Find where the given text appears and provide that cell's center as (X, Y) coordinate. 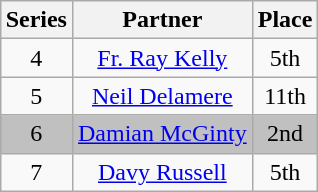
7 (36, 172)
6 (36, 134)
Damian McGinty (162, 134)
Fr. Ray Kelly (162, 58)
Partner (162, 20)
Series (36, 20)
4 (36, 58)
Place (285, 20)
11th (285, 96)
2nd (285, 134)
5 (36, 96)
Davy Russell (162, 172)
Neil Delamere (162, 96)
